Identify which cell holds the provided text, then report its [X, Y] central coordinate. 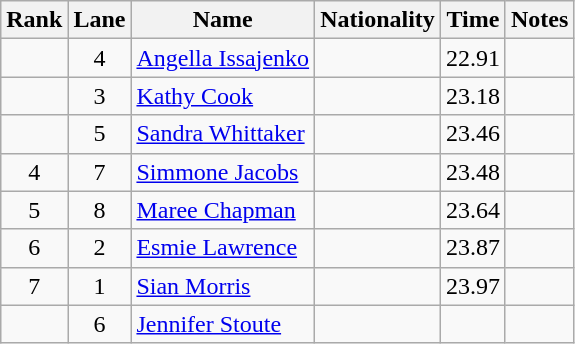
23.64 [472, 210]
Nationality [378, 20]
23.46 [472, 134]
Kathy Cook [223, 96]
23.87 [472, 248]
1 [100, 286]
Rank [34, 20]
23.97 [472, 286]
22.91 [472, 58]
Notes [539, 20]
Esmie Lawrence [223, 248]
Time [472, 20]
3 [100, 96]
Name [223, 20]
Sandra Whittaker [223, 134]
2 [100, 248]
Simmone Jacobs [223, 172]
Angella Issajenko [223, 58]
Jennifer Stoute [223, 324]
Sian Morris [223, 286]
23.18 [472, 96]
Maree Chapman [223, 210]
Lane [100, 20]
23.48 [472, 172]
8 [100, 210]
